From the cell containing the given text, extract its center point as [x, y] coordinate. 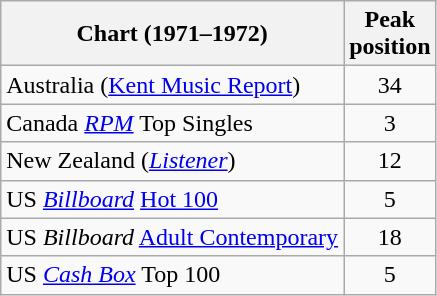
Chart (1971–1972) [172, 34]
3 [390, 123]
US Billboard Hot 100 [172, 199]
18 [390, 237]
Peakposition [390, 34]
US Cash Box Top 100 [172, 275]
Australia (Kent Music Report) [172, 85]
New Zealand (Listener) [172, 161]
US Billboard Adult Contemporary [172, 237]
Canada RPM Top Singles [172, 123]
12 [390, 161]
34 [390, 85]
